Search for the cell housing the specified text and yield its (x, y) center coordinate. 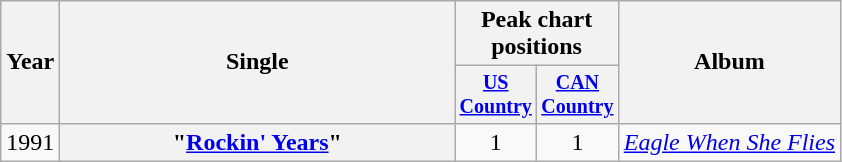
Single (258, 62)
Peak chartpositions (536, 34)
Year (30, 62)
Eagle When She Flies (729, 142)
CAN Country (578, 94)
US Country (496, 94)
Album (729, 62)
"Rockin' Years" (258, 142)
1991 (30, 142)
